Identify which cell holds the provided text, then report its [X, Y] central coordinate. 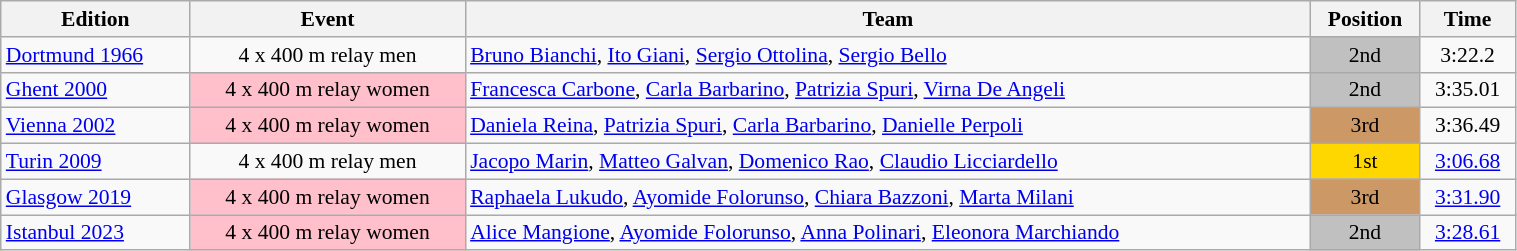
Bruno Bianchi, Ito Giani, Sergio Ottolina, Sergio Bello [888, 55]
Position [1365, 19]
Raphaela Lukudo, Ayomide Folorunso, Chiara Bazzoni, Marta Milani [888, 197]
Daniela Reina, Patrizia Spuri, Carla Barbarino, Danielle Perpoli [888, 126]
Dortmund 1966 [96, 55]
3:36.49 [1468, 126]
Vienna 2002 [96, 126]
Ghent 2000 [96, 90]
Alice Mangione, Ayomide Folorunso, Anna Polinari, Eleonora Marchiando [888, 233]
Glasgow 2019 [96, 197]
Event [328, 19]
1st [1365, 162]
Time [1468, 19]
Jacopo Marin, Matteo Galvan, Domenico Rao, Claudio Licciardello [888, 162]
3:22.2 [1468, 55]
Team [888, 19]
3:06.68 [1468, 162]
3:28.61 [1468, 233]
Edition [96, 19]
Turin 2009 [96, 162]
Istanbul 2023 [96, 233]
Francesca Carbone, Carla Barbarino, Patrizia Spuri, Virna De Angeli [888, 90]
3:35.01 [1468, 90]
3:31.90 [1468, 197]
